Detect which cell encompasses the target text, then output its [x, y] center coordinate. 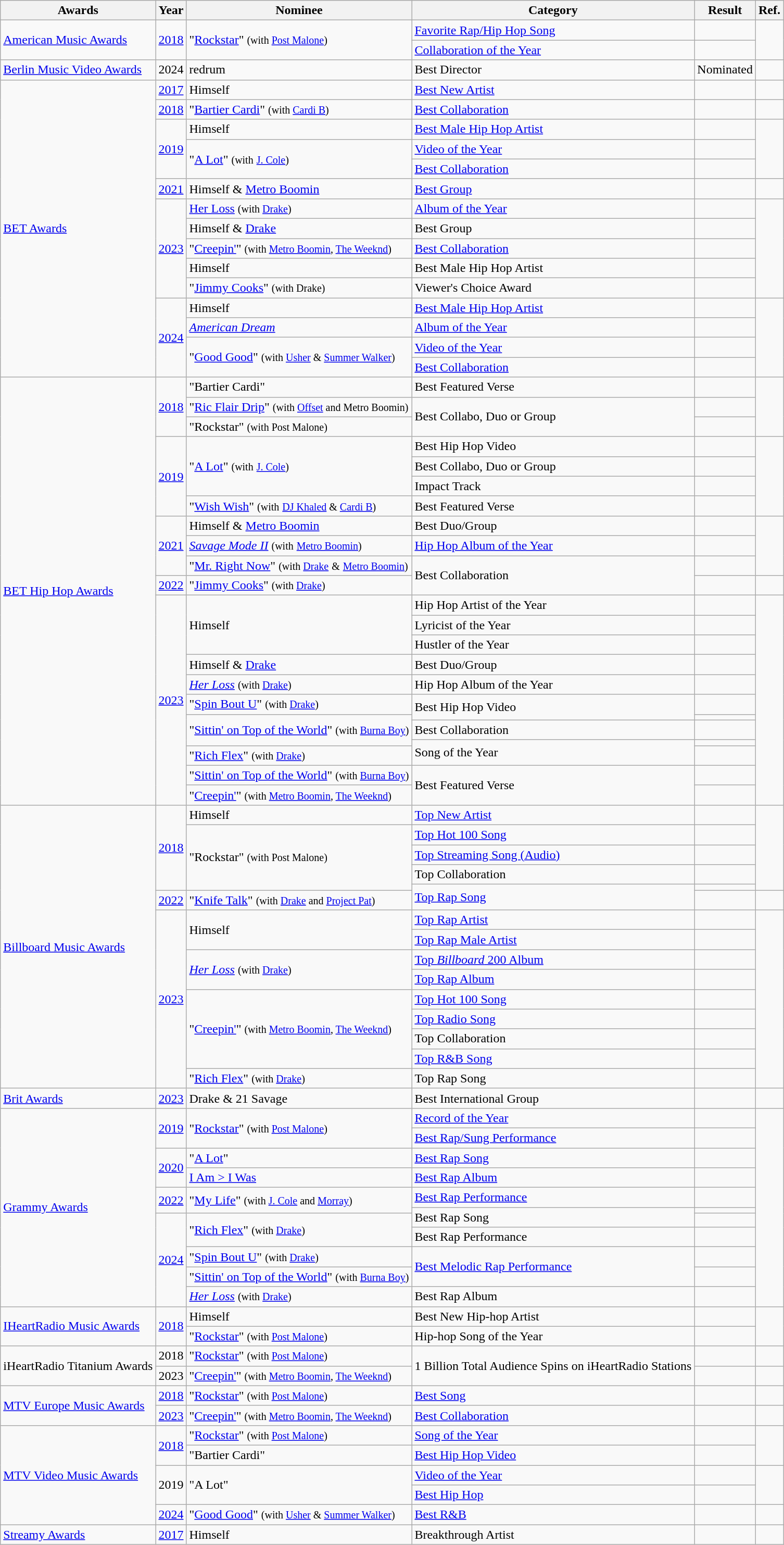
Best Director [553, 70]
"Mr. Right Now" (with Drake & Metro Boomin) [299, 565]
BET Awards [78, 228]
Berlin Music Video Awards [78, 70]
Top Streaming Song (Audio) [553, 855]
I Am > I Was [299, 1178]
Best Rap/Sung Performance [553, 1138]
Record of the Year [553, 1118]
Hustler of the Year [553, 645]
Category [553, 10]
Year [171, 10]
Collaboration of the Year [553, 50]
Savage Mode II (with Metro Boomin) [299, 545]
Result [725, 10]
Top Rap Album [553, 979]
Streamy Awards [78, 1535]
Billboard Music Awards [78, 946]
BET Hip Hop Awards [78, 591]
Best Melodic Rap Performance [553, 1267]
Best New Hip-hop Artist [553, 1316]
2020 [171, 1168]
Lyricist of the Year [553, 625]
American Dream [299, 328]
Hip Hop Artist of the Year [553, 605]
Top Rap Male Artist [553, 940]
Nominee [299, 10]
Awards [78, 10]
Ref. [769, 10]
Nominated [725, 70]
Best R&B [553, 1515]
Top R&B Song [553, 1058]
Best Hip Hop [553, 1495]
Viewer's Choice Award [553, 288]
"Bartier Cardi" (with Cardi B) [299, 109]
Brit Awards [78, 1098]
"Ric Flair Drip" (with Offset and Metro Boomin) [299, 407]
"Knife Talk" (with Drake and Project Pat) [299, 900]
iHeartRadio Titanium Awards [78, 1366]
Top Billboard 200 Album [553, 960]
Top New Artist [553, 815]
"Wish Wish" (with DJ Khaled & Cardi B) [299, 506]
Drake & 21 Savage [299, 1098]
MTV Video Music Awards [78, 1475]
Favorite Rap/Hip Hop Song [553, 30]
American Music Awards [78, 40]
1 Billion Total Audience Spins on iHeartRadio Stations [553, 1366]
Impact Track [553, 486]
Best Song [553, 1396]
redrum [299, 70]
Best New Artist [553, 90]
Best International Group [553, 1098]
Top Rap Artist [553, 920]
Top Radio Song [553, 1019]
Grammy Awards [78, 1207]
IHeartRadio Music Awards [78, 1326]
Breakthrough Artist [553, 1535]
"My Life" (with J. Cole and Morray) [299, 1200]
Hip-hop Song of the Year [553, 1336]
MTV Europe Music Awards [78, 1405]
